Scan for the cell matching the given text and deliver its [x, y] coordinate at center. 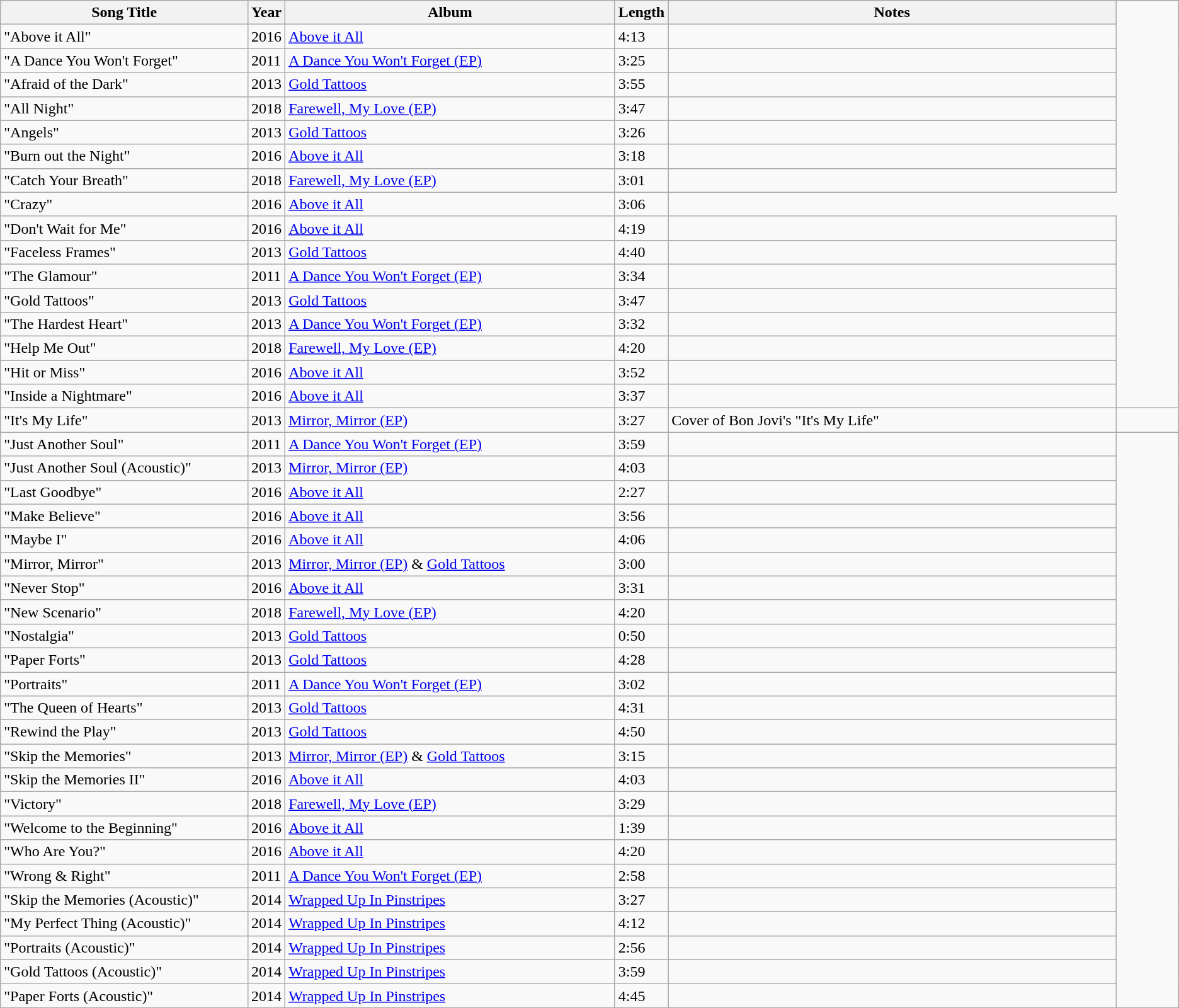
"Rewind the Play" [125, 732]
Cover of Bon Jovi's "It's My Life" [892, 420]
"Mirror, Mirror" [125, 564]
"Catch Your Breath" [125, 180]
"The Queen of Hearts" [125, 708]
3:34 [641, 276]
"Angels" [125, 132]
"Never Stop" [125, 588]
4:06 [641, 540]
Song Title [125, 13]
"Just Another Soul (Acoustic)" [125, 468]
3:15 [641, 756]
Album [450, 13]
"Nostalgia" [125, 636]
"Just Another Soul" [125, 444]
"Hit or Miss" [125, 372]
"New Scenario" [125, 612]
4:50 [641, 732]
"Victory" [125, 804]
"Gold Tattoos" [125, 301]
2:56 [641, 948]
"The Hardest Heart" [125, 324]
"Skip the Memories II" [125, 780]
"It's My Life" [125, 420]
Length [641, 13]
3:00 [641, 564]
2:27 [641, 492]
"Make Believe" [125, 516]
"Inside a Nightmare" [125, 396]
"Gold Tattoos (Acoustic)" [125, 971]
1:39 [641, 828]
2:58 [641, 876]
4:28 [641, 660]
3:26 [641, 132]
"Who Are You?" [125, 852]
"Burn out the Night" [125, 156]
4:40 [641, 252]
4:19 [641, 228]
"Skip the Memories" [125, 756]
"Above it All" [125, 37]
4:45 [641, 995]
"Maybe I" [125, 540]
3:01 [641, 180]
3:06 [641, 204]
3:32 [641, 324]
"Paper Forts (Acoustic)" [125, 995]
"Faceless Frames" [125, 252]
4:31 [641, 708]
3:25 [641, 60]
3:02 [641, 684]
3:37 [641, 396]
"Paper Forts" [125, 660]
"Skip the Memories (Acoustic)" [125, 900]
"My Perfect Thing (Acoustic)" [125, 924]
4:13 [641, 37]
3:56 [641, 516]
"Last Goodbye" [125, 492]
"All Night" [125, 108]
3:18 [641, 156]
4:12 [641, 924]
3:52 [641, 372]
"Portraits" [125, 684]
"Crazy" [125, 204]
3:29 [641, 804]
"Welcome to the Beginning" [125, 828]
"Don't Wait for Me" [125, 228]
"Portraits (Acoustic)" [125, 948]
"Help Me Out" [125, 348]
3:31 [641, 588]
"Afraid of the Dark" [125, 84]
Notes [892, 13]
"Wrong & Right" [125, 876]
"The Glamour" [125, 276]
3:55 [641, 84]
"A Dance You Won't Forget" [125, 60]
Year [267, 13]
0:50 [641, 636]
